Capture the cell that displays the provided text and extract its [X, Y] central coordinate. 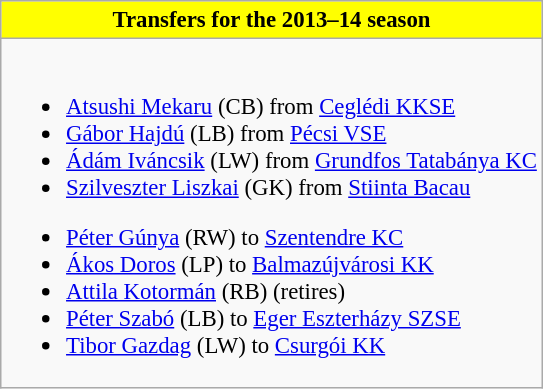
Transfers for the 2013–14 season [272, 20]
